Return the (X, Y) coordinate for the center point of the cell that contains the specified text.  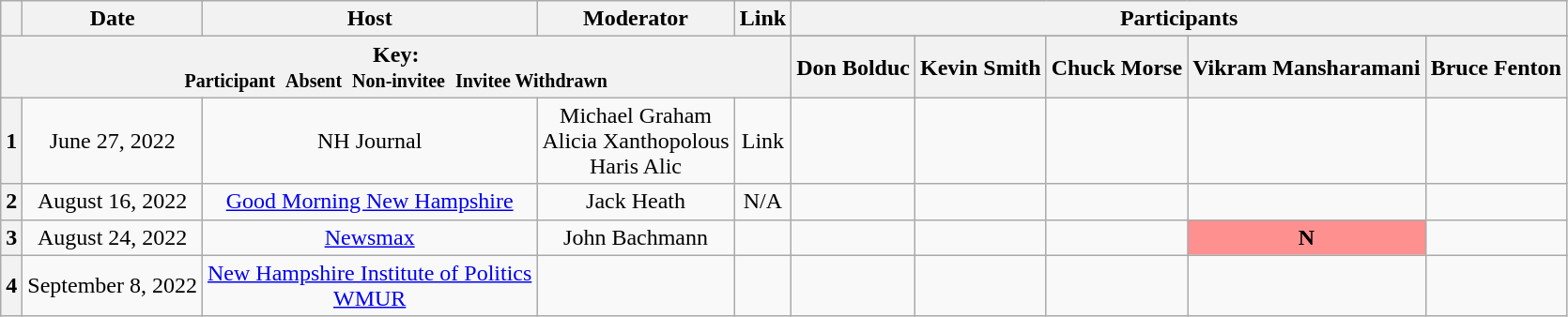
Date (113, 19)
John Bachmann (636, 237)
Newsmax (370, 237)
3 (11, 237)
N (1307, 237)
June 27, 2022 (113, 141)
August 24, 2022 (113, 237)
4 (11, 285)
New Hampshire Institute of PoliticsWMUR (370, 285)
Participants (1179, 19)
Kevin Smith (980, 68)
Host (370, 19)
2 (11, 202)
Bruce Fenton (1496, 68)
August 16, 2022 (113, 202)
Chuck Morse (1116, 68)
September 8, 2022 (113, 285)
Jack Heath (636, 202)
Key: Participant Absent Non-invitee Invitee Withdrawn (396, 68)
1 (11, 141)
Michael GrahamAlicia XanthopolousHaris Alic (636, 141)
Moderator (636, 19)
Vikram Mansharamani (1307, 68)
Don Bolduc (853, 68)
NH Journal (370, 141)
Good Morning New Hampshire (370, 202)
N/A (762, 202)
